Pinpoint the cell where the given text exists, returning its (x, y) midpoint coordinate. 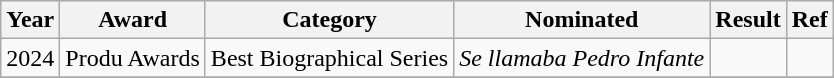
Best Biographical Series (329, 58)
Ref (810, 20)
Se llamaba Pedro Infante (582, 58)
Category (329, 20)
2024 (30, 58)
Result (748, 20)
Year (30, 20)
Nominated (582, 20)
Award (133, 20)
Produ Awards (133, 58)
